Determine the (X, Y) coordinate at the center of the cell enclosing the given text.  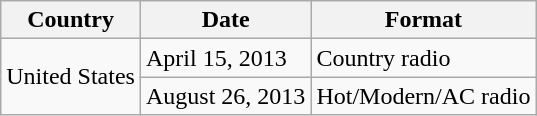
August 26, 2013 (225, 96)
Country (71, 20)
United States (71, 77)
Hot/Modern/AC radio (424, 96)
Date (225, 20)
Country radio (424, 58)
April 15, 2013 (225, 58)
Format (424, 20)
